Output the [x, y] coordinate of the center of the cell containing the given text.  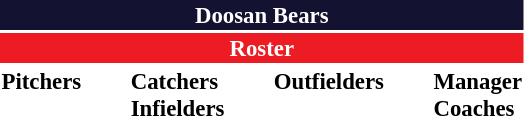
Roster [262, 48]
Doosan Bears [262, 15]
